Capture the cell that displays the provided text and extract its (X, Y) central coordinate. 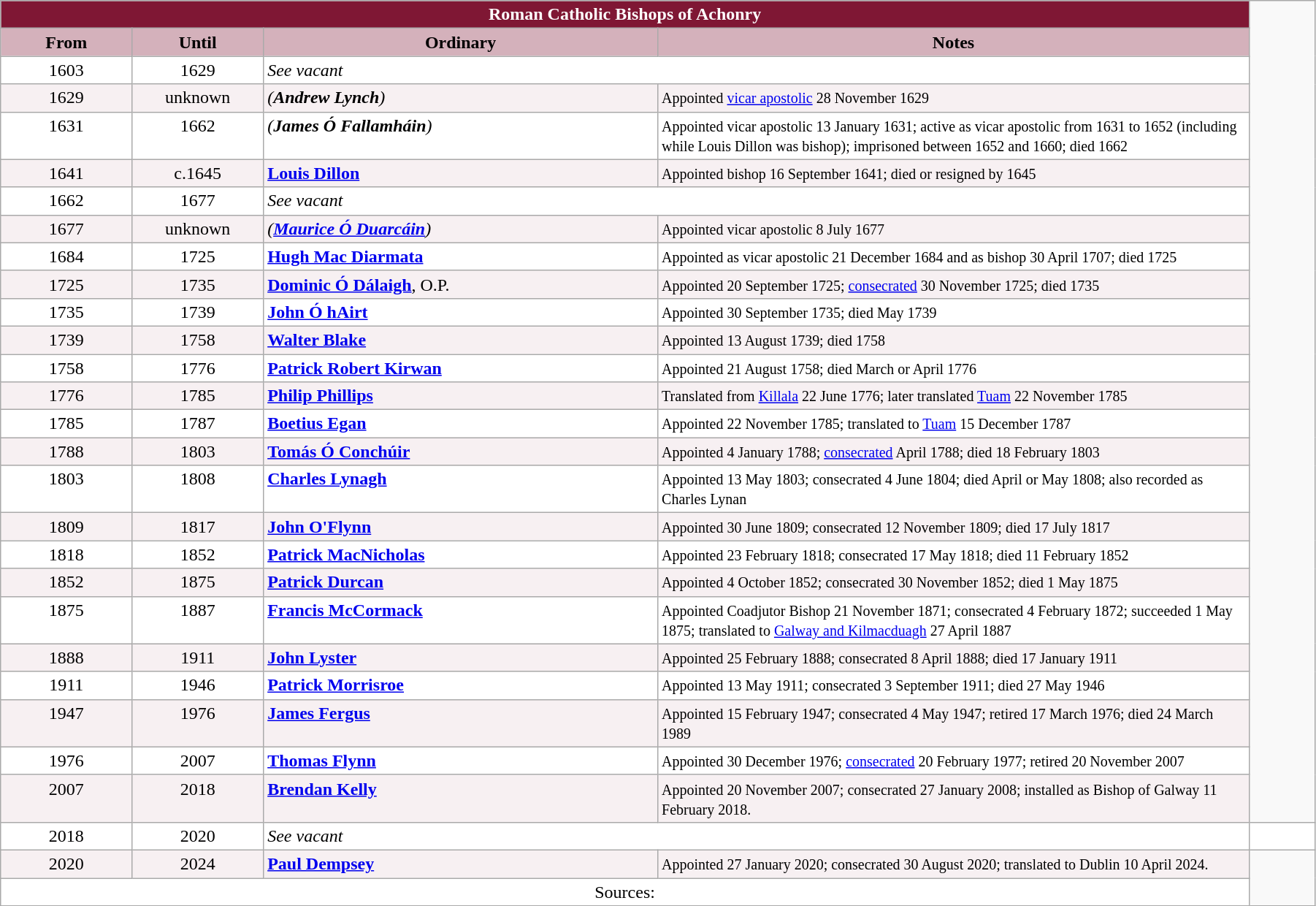
Philip Phillips (461, 396)
Boetius Egan (461, 424)
1788 (66, 452)
(Andrew Lynch) (461, 98)
Appointed 27 January 2020; consecrated 30 August 2020; translated to Dublin 10 April 2024. (954, 864)
Tomás Ó Conchúir (461, 452)
Translated from Killala 22 June 1776; later translated Tuam 22 November 1785 (954, 396)
Appointed 23 February 1818; consecrated 17 May 1818; died 11 February 1852 (954, 555)
Ordinary (461, 42)
1631 (66, 136)
Patrick MacNicholas (461, 555)
From (66, 42)
Patrick Durcan (461, 582)
Appointed 15 February 1947; consecrated 4 May 1947; retired 17 March 1976; died 24 March 1989 (954, 723)
Roman Catholic Bishops of Achonry (625, 15)
Paul Dempsey (461, 864)
Appointed 13 May 1911; consecrated 3 September 1911; died 27 May 1946 (954, 685)
Appointed 20 November 2007; consecrated 27 January 2008; installed as Bishop of Galway 11 February 2018. (954, 798)
1809 (66, 527)
Francis McCormack (461, 620)
1684 (66, 256)
Charles Lynagh (461, 490)
Notes (954, 42)
(Maurice Ó Duarcáin) (461, 229)
Appointed bishop 16 September 1641; died or resigned by 1645 (954, 173)
Brendan Kelly (461, 798)
1947 (66, 723)
Appointed 4 October 1852; consecrated 30 November 1852; died 1 May 1875 (954, 582)
Sources: (625, 892)
James Fergus (461, 723)
Dominic Ó Dálaigh, O.P. (461, 284)
Appointed 21 August 1758; died March or April 1776 (954, 368)
c.1645 (198, 173)
Appointed Coadjutor Bishop 21 November 1871; consecrated 4 February 1872; succeeded 1 May 1875; translated to Galway and Kilmacduagh 27 April 1887 (954, 620)
Appointed 4 January 1788; consecrated April 1788; died 18 February 1803 (954, 452)
1887 (198, 620)
Appointed vicar apostolic 8 July 1677 (954, 229)
1808 (198, 490)
Appointed 30 September 1735; died May 1739 (954, 312)
Appointed 30 June 1809; consecrated 12 November 1809; died 17 July 1817 (954, 527)
John O'Flynn (461, 527)
1603 (66, 70)
Appointed vicar apostolic 28 November 1629 (954, 98)
Patrick Morrisroe (461, 685)
Louis Dillon (461, 173)
John Ó hAirt (461, 312)
Appointed 20 September 1725; consecrated 30 November 1725; died 1735 (954, 284)
1787 (198, 424)
Appointed 25 February 1888; consecrated 8 April 1888; died 17 January 1911 (954, 658)
Appointed 30 December 1976; consecrated 20 February 1977; retired 20 November 2007 (954, 761)
2024 (198, 864)
Appointed as vicar apostolic 21 December 1684 and as bishop 30 April 1707; died 1725 (954, 256)
Appointed 13 August 1739; died 1758 (954, 340)
(James Ó Fallamháin) (461, 136)
1946 (198, 685)
Thomas Flynn (461, 761)
Until (198, 42)
Appointed 13 May 1803; consecrated 4 June 1804; died April or May 1808; also recorded as Charles Lynan (954, 490)
Walter Blake (461, 340)
Hugh Mac Diarmata (461, 256)
John Lyster (461, 658)
1641 (66, 173)
1888 (66, 658)
Patrick Robert Kirwan (461, 368)
Appointed 22 November 1785; translated to Tuam 15 December 1787 (954, 424)
1818 (66, 555)
1817 (198, 527)
